Extract the (X, Y) coordinate from the center of the cell holding the provided text.  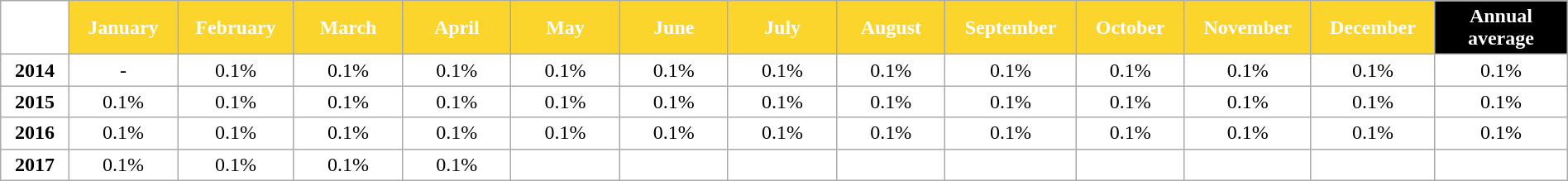
December (1373, 28)
August (892, 28)
January (122, 28)
2015 (35, 102)
2016 (35, 133)
April (457, 28)
Annual average (1502, 28)
2014 (35, 70)
May (566, 28)
November (1247, 28)
- (122, 70)
March (347, 28)
February (237, 28)
October (1130, 28)
July (782, 28)
September (1011, 28)
2017 (35, 164)
June (673, 28)
